Detect which cell encompasses the target text, then output its (X, Y) center coordinate. 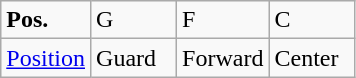
Pos. (46, 20)
G (134, 20)
Guard (134, 58)
Position (46, 58)
C (312, 20)
Center (312, 58)
F (223, 20)
Forward (223, 58)
